Identify which cell holds the provided text, then report its (X, Y) central coordinate. 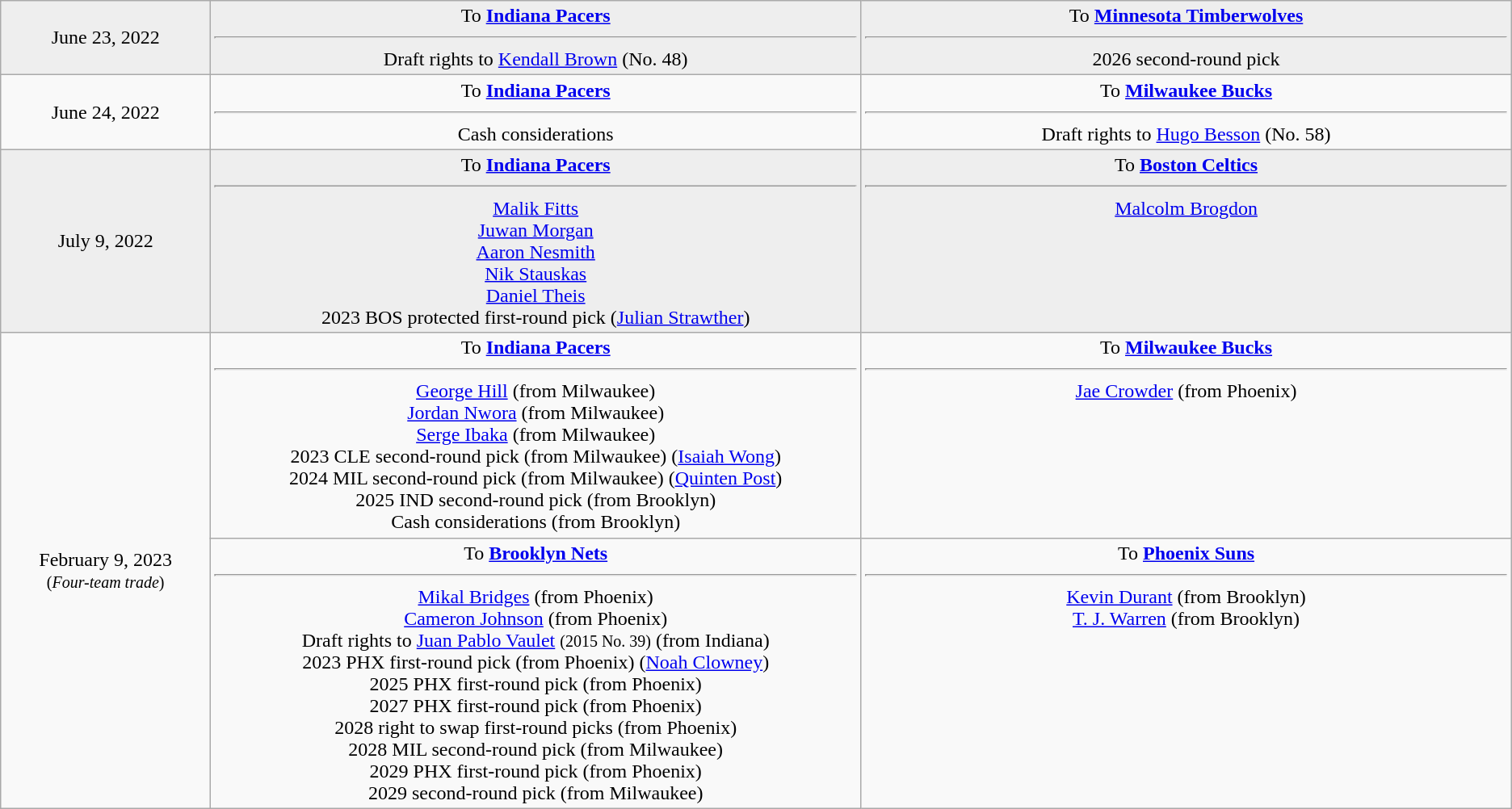
June 24, 2022 (106, 112)
To Indiana PacersMalik FittsJuwan MorganAaron NesmithNik StauskasDaniel Theis2023 BOS protected first-round pick (Julian Strawther) (536, 241)
To Phoenix SunsKevin Durant (from Brooklyn)T. J. Warren (from Brooklyn) (1186, 673)
June 23, 2022 (106, 38)
To Boston CelticsMalcolm Brogdon (1186, 241)
July 9, 2022 (106, 241)
To Indiana PacersCash considerations (536, 112)
To Indiana PacersDraft rights to Kendall Brown (No. 48) (536, 38)
To Milwaukee BucksJae Crowder (from Phoenix) (1186, 435)
To Minnesota Timberwolves2026 second-round pick (1186, 38)
To Milwaukee BucksDraft rights to Hugo Besson (No. 58) (1186, 112)
February 9, 2023(Four-team trade) (106, 570)
